Extract the [x, y] coordinate from the center of the cell holding the provided text.  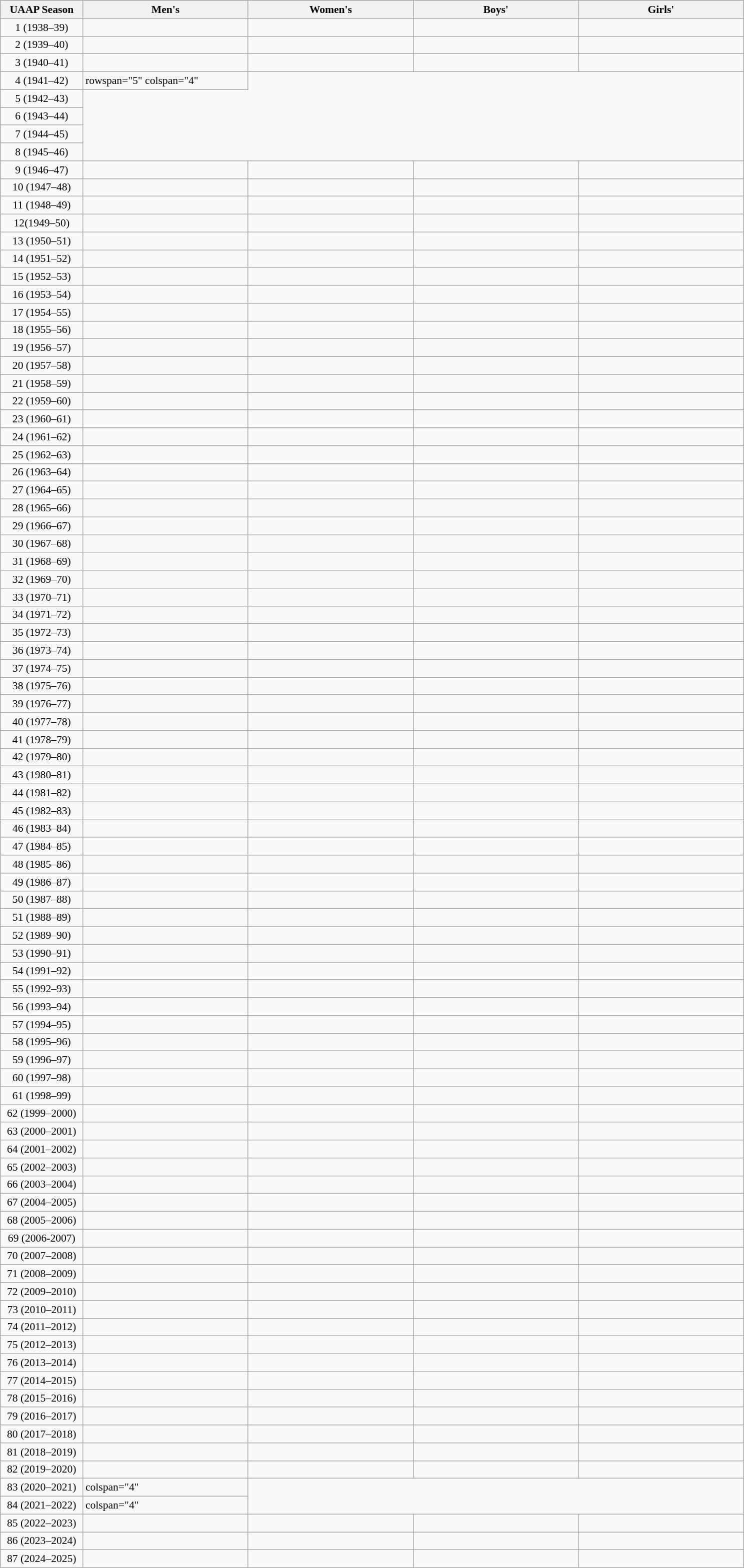
58 (1995–96) [42, 1042]
78 (2015–2016) [42, 1399]
45 (1982–83) [42, 811]
8 (1945–46) [42, 152]
82 (2019–2020) [42, 1470]
87 (2024–2025) [42, 1559]
19 (1956–57) [42, 348]
24 (1961–62) [42, 437]
2 (1939–40) [42, 45]
73 (2010–2011) [42, 1310]
32 (1969–70) [42, 579]
75 (2012–2013) [42, 1345]
34 (1971–72) [42, 615]
56 (1993–94) [42, 1007]
62 (1999–2000) [42, 1114]
7 (1944–45) [42, 134]
37 (1974–75) [42, 668]
81 (2018–2019) [42, 1452]
74 (2011–2012) [42, 1327]
44 (1981–82) [42, 793]
5 (1942–43) [42, 98]
69 (2006-2007) [42, 1238]
60 (1997–98) [42, 1078]
72 (2009–2010) [42, 1292]
52 (1989–90) [42, 936]
67 (2004–2005) [42, 1203]
76 (2013–2014) [42, 1363]
21 (1958–59) [42, 383]
6 (1943–44) [42, 116]
31 (1968–69) [42, 562]
15 (1952–53) [42, 277]
4 (1941–42) [42, 81]
80 (2017–2018) [42, 1434]
61 (1998–99) [42, 1096]
40 (1977–78) [42, 722]
48 (1985–86) [42, 864]
9 (1946–47) [42, 170]
71 (2008–2009) [42, 1274]
70 (2007–2008) [42, 1256]
rowspan="5" colspan="4" [165, 81]
64 (2001–2002) [42, 1149]
41 (1978–79) [42, 740]
53 (1990–91) [42, 953]
55 (1992–93) [42, 989]
20 (1957–58) [42, 366]
25 (1962–63) [42, 455]
65 (2002–2003) [42, 1167]
17 (1954–55) [42, 312]
83 (2020–2021) [42, 1488]
30 (1967–68) [42, 544]
36 (1973–74) [42, 651]
29 (1966–67) [42, 526]
79 (2016–2017) [42, 1417]
43 (1980–81) [42, 775]
23 (1960–61) [42, 419]
13 (1950–51) [42, 241]
10 (1947–48) [42, 187]
84 (2021–2022) [42, 1506]
12(1949–50) [42, 223]
63 (2000–2001) [42, 1132]
35 (1972–73) [42, 633]
26 (1963–64) [42, 472]
Girls' [661, 9]
28 (1965–66) [42, 508]
57 (1994–95) [42, 1025]
77 (2014–2015) [42, 1381]
50 (1987–88) [42, 900]
14 (1951–52) [42, 259]
3 (1940–41) [42, 63]
33 (1970–71) [42, 597]
42 (1979–80) [42, 757]
18 (1955–56) [42, 330]
UAAP Season [42, 9]
54 (1991–92) [42, 971]
27 (1964–65) [42, 490]
Women's [330, 9]
86 (2023–2024) [42, 1541]
16 (1953–54) [42, 294]
Men's [165, 9]
46 (1983–84) [42, 829]
51 (1988–89) [42, 918]
49 (1986–87) [42, 882]
47 (1984–85) [42, 847]
11 (1948–49) [42, 205]
38 (1975–76) [42, 686]
59 (1996–97) [42, 1060]
39 (1976–77) [42, 704]
1 (1938–39) [42, 27]
Boys' [495, 9]
68 (2005–2006) [42, 1221]
66 (2003–2004) [42, 1185]
22 (1959–60) [42, 401]
85 (2022–2023) [42, 1523]
